Return the [x, y] coordinate for the center point of the cell that contains the specified text.  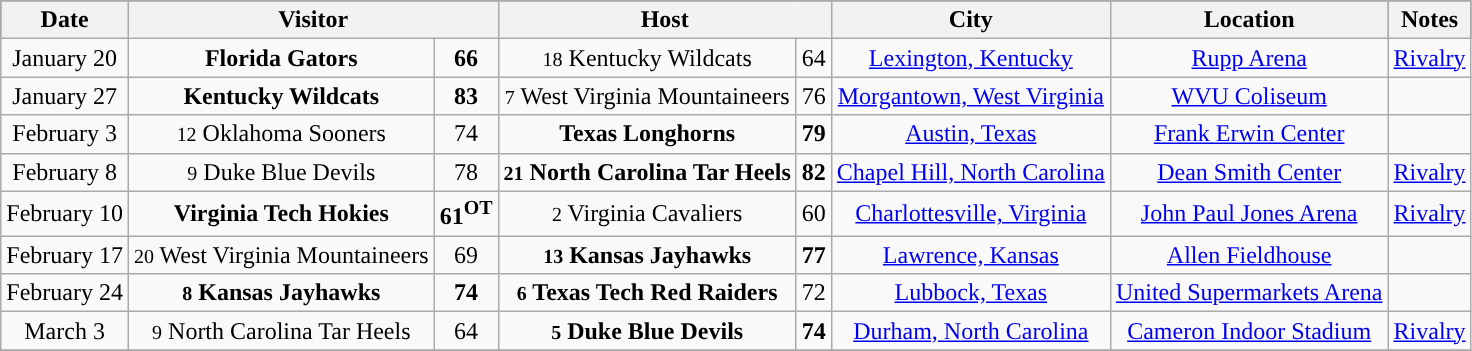
Dean Smith Center [1249, 172]
82 [814, 172]
March 3 [65, 331]
Cameron Indoor Stadium [1249, 331]
2 Virginia Cavaliers [647, 214]
January 20 [65, 58]
Durham, North Carolina [970, 331]
5 Duke Blue Devils [647, 331]
February 17 [65, 255]
Host [664, 20]
Morgantown, West Virginia [970, 96]
Lexington, Kentucky [970, 58]
City [970, 20]
Visitor [313, 20]
February 10 [65, 214]
60 [814, 214]
83 [466, 96]
78 [466, 172]
8 Kansas Jayhawks [281, 293]
79 [814, 134]
9 Duke Blue Devils [281, 172]
Location [1249, 20]
January 27 [65, 96]
February 3 [65, 134]
Lubbock, Texas [970, 293]
Charlottesville, Virginia [970, 214]
18 Kentucky Wildcats [647, 58]
77 [814, 255]
United Supermarkets Arena [1249, 293]
20 West Virginia Mountaineers [281, 255]
7 West Virginia Mountaineers [647, 96]
9 North Carolina Tar Heels [281, 331]
February 8 [65, 172]
Rupp Arena [1249, 58]
13 Kansas Jayhawks [647, 255]
Kentucky Wildcats [281, 96]
February 24 [65, 293]
Notes [1430, 20]
WVU Coliseum [1249, 96]
61OT [466, 214]
6 Texas Tech Red Raiders [647, 293]
69 [466, 255]
76 [814, 96]
Date [65, 20]
Virginia Tech Hokies [281, 214]
Texas Longhorns [647, 134]
Lawrence, Kansas [970, 255]
Chapel Hill, North Carolina [970, 172]
Frank Erwin Center [1249, 134]
Allen Fieldhouse [1249, 255]
72 [814, 293]
12 Oklahoma Sooners [281, 134]
66 [466, 58]
John Paul Jones Arena [1249, 214]
Austin, Texas [970, 134]
21 North Carolina Tar Heels [647, 172]
Florida Gators [281, 58]
